Scan for the cell matching the given text and deliver its (x, y) coordinate at center. 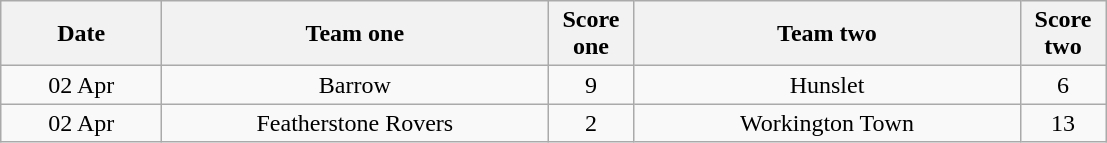
Team one (355, 34)
Featherstone Rovers (355, 123)
Score one (591, 34)
6 (1063, 85)
Date (82, 34)
Hunslet (827, 85)
9 (591, 85)
Score two (1063, 34)
Team two (827, 34)
2 (591, 123)
Barrow (355, 85)
Workington Town (827, 123)
13 (1063, 123)
